Determine the (X, Y) coordinate at the center of the cell enclosing the given text.  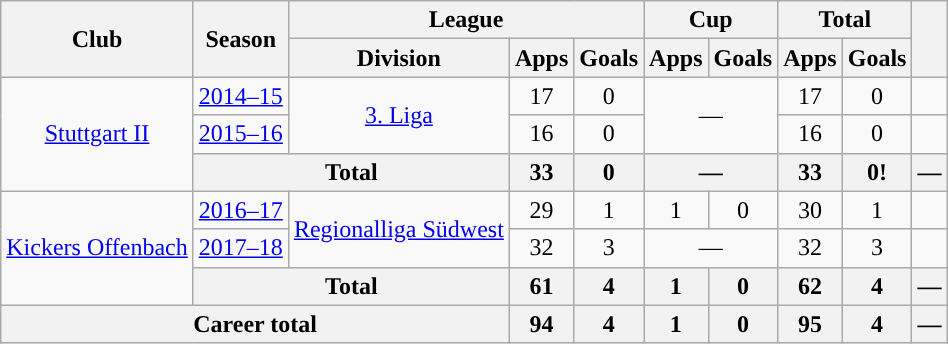
94 (541, 324)
29 (541, 210)
Stuttgart II (98, 134)
61 (541, 286)
Club (98, 39)
2014–15 (240, 96)
0! (877, 172)
30 (810, 210)
3. Liga (398, 115)
62 (810, 286)
Division (398, 58)
2016–17 (240, 210)
2017–18 (240, 248)
Cup (711, 20)
Kickers Offenbach (98, 248)
Season (240, 39)
Regionalliga Südwest (398, 229)
League (466, 20)
2015–16 (240, 134)
95 (810, 324)
Career total (256, 324)
